Extract the [x, y] coordinate from the center of the cell holding the provided text.  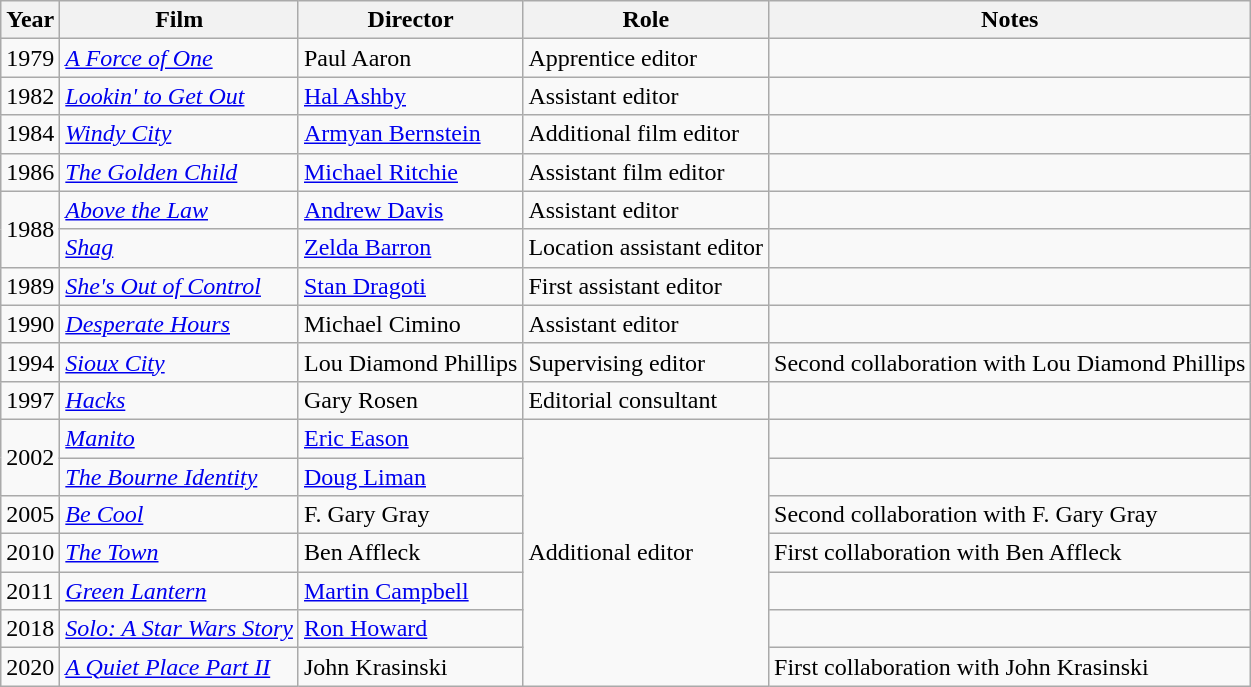
1989 [30, 286]
Paul Aaron [410, 58]
1986 [30, 172]
F. Gary Gray [410, 515]
Year [30, 20]
2010 [30, 553]
Role [646, 20]
2005 [30, 515]
Ben Affleck [410, 553]
Hal Ashby [410, 96]
Lookin' to Get Out [180, 96]
She's Out of Control [180, 286]
The Bourne Identity [180, 477]
Second collaboration with F. Gary Gray [1010, 515]
A Force of One [180, 58]
Ron Howard [410, 629]
Andrew Davis [410, 210]
1997 [30, 400]
Notes [1010, 20]
Editorial consultant [646, 400]
First collaboration with Ben Affleck [1010, 553]
Green Lantern [180, 591]
Manito [180, 438]
1979 [30, 58]
First assistant editor [646, 286]
1988 [30, 229]
Location assistant editor [646, 248]
1984 [30, 134]
Additional film editor [646, 134]
Second collaboration with Lou Diamond Phillips [1010, 362]
Sioux City [180, 362]
2011 [30, 591]
Michael Cimino [410, 324]
2020 [30, 667]
John Krasinski [410, 667]
1994 [30, 362]
Film [180, 20]
Doug Liman [410, 477]
A Quiet Place Part II [180, 667]
Michael Ritchie [410, 172]
1982 [30, 96]
Above the Law [180, 210]
Desperate Hours [180, 324]
Hacks [180, 400]
Windy City [180, 134]
Armyan Bernstein [410, 134]
First collaboration with John Krasinski [1010, 667]
Zelda Barron [410, 248]
Gary Rosen [410, 400]
2002 [30, 457]
Director [410, 20]
The Town [180, 553]
1990 [30, 324]
Lou Diamond Phillips [410, 362]
Supervising editor [646, 362]
2018 [30, 629]
Stan Dragoti [410, 286]
Apprentice editor [646, 58]
Additional editor [646, 552]
Solo: A Star Wars Story [180, 629]
Shag [180, 248]
Be Cool [180, 515]
Eric Eason [410, 438]
Assistant film editor [646, 172]
Martin Campbell [410, 591]
The Golden Child [180, 172]
